Output the [X, Y] coordinate of the center of the cell containing the given text.  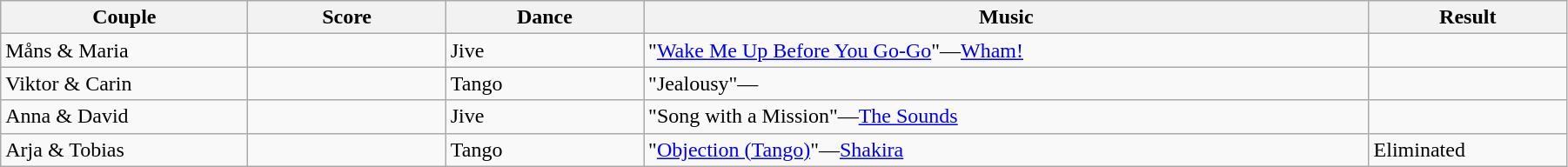
Anna & David [124, 117]
"Objection (Tango)"—Shakira [1007, 150]
"Jealousy"— [1007, 83]
Eliminated [1467, 150]
Score [346, 17]
"Wake Me Up Before You Go-Go"—Wham! [1007, 50]
Music [1007, 17]
Viktor & Carin [124, 83]
Måns & Maria [124, 50]
"Song with a Mission"—The Sounds [1007, 117]
Arja & Tobias [124, 150]
Dance [545, 17]
Result [1467, 17]
Couple [124, 17]
